From the cell containing the given text, extract its center point as [x, y] coordinate. 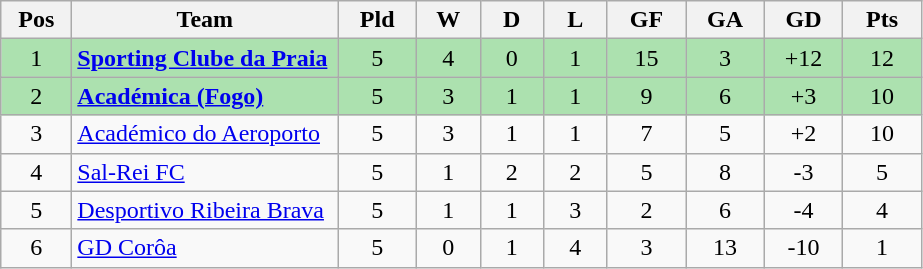
Pts [882, 20]
+3 [804, 96]
L [576, 20]
Académica (Fogo) [205, 96]
13 [726, 248]
Pld [378, 20]
+12 [804, 58]
Team [205, 20]
Desportivo Ribeira Brava [205, 210]
W [448, 20]
Sporting Clube da Praia [205, 58]
-4 [804, 210]
Pos [36, 20]
GA [726, 20]
GD [804, 20]
-3 [804, 172]
-10 [804, 248]
D [512, 20]
+2 [804, 134]
Sal-Rei FC [205, 172]
15 [646, 58]
Académico do Aeroporto [205, 134]
12 [882, 58]
8 [726, 172]
9 [646, 96]
7 [646, 134]
GD Corôa [205, 248]
GF [646, 20]
